Output the (x, y) coordinate of the center of the cell containing the given text.  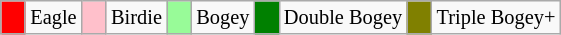
Eagle (53, 17)
Bogey (222, 17)
Double Bogey (343, 17)
Birdie (136, 17)
Triple Bogey+ (496, 17)
